Search for the cell housing the specified text and yield its [X, Y] center coordinate. 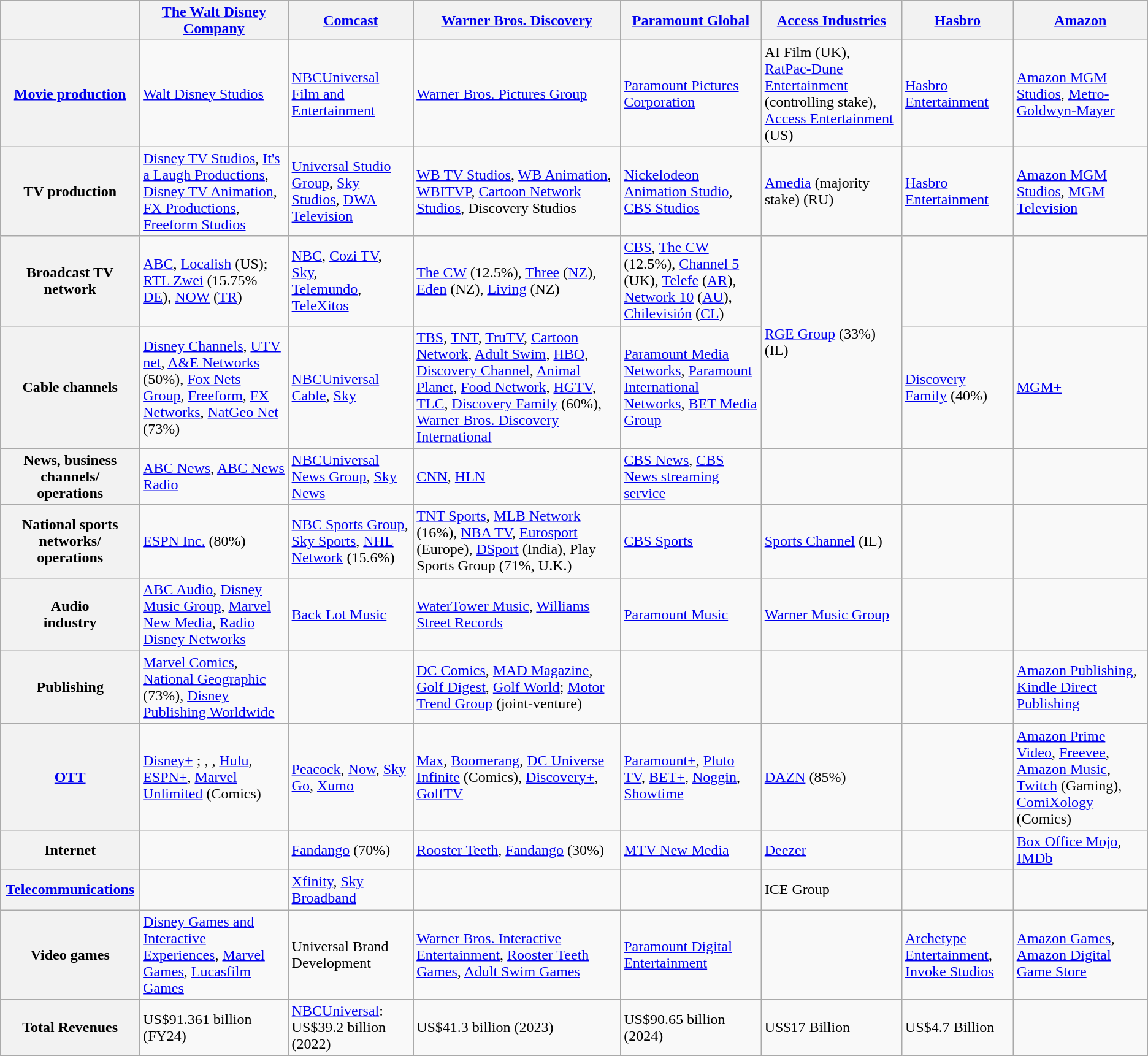
RGE Group (33%) (IL) [832, 342]
Paramount Pictures Corporation [691, 93]
Sports Channel (IL) [832, 541]
Peacock, Now, Sky Go, Xumo [351, 776]
Telecommunications [70, 889]
Rooster Teeth, Fandango (30%) [517, 850]
CBS Sports [691, 541]
ABC News, ABC News Radio [214, 476]
AI Film (UK), RatPac-Dune Entertainment (controlling stake), Access Entertainment (US) [832, 93]
Video games [70, 955]
Fandango (70%) [351, 850]
DC Comics, MAD Magazine, Golf Digest, Golf World; Motor Trend Group (joint-venture) [517, 687]
Broadcast TV network [70, 281]
Audio industry [70, 614]
ESPN Inc. (80%) [214, 541]
NBC Sports Group, Sky Sports, NHL Network (15.6%) [351, 541]
Max, Boomerang, DC Universe Infinite (Comics), Discovery+, GolfTV [517, 776]
Amazon Prime Video, Freevee, Amazon Music, Twitch (Gaming), ComiXology (Comics) [1081, 776]
Amedia (majority stake) (RU) [832, 191]
Disney Games and Interactive Experiences, Marvel Games, Lucasfilm Games [214, 955]
Publishing [70, 687]
Paramount Music [691, 614]
Comcast [351, 21]
Back Lot Music [351, 614]
Discovery Family (40%) [957, 387]
NBCUniversal Film and Entertainment [351, 93]
Amazon Games, Amazon Digital Game Store [1081, 955]
US$90.65 billion (2024) [691, 1028]
Nickelodeon Animation Studio, CBS Studios [691, 191]
Marvel Comics, National Geographic (73%), Disney Publishing Worldwide [214, 687]
Warner Bros. Interactive Entertainment, Rooster Teeth Games, Adult Swim Games [517, 955]
TV production [70, 191]
TNT Sports, MLB Network (16%), NBA TV, Eurosport (Europe), DSport (India), Play Sports Group (71%, U.K.) [517, 541]
Cable channels [70, 387]
CBS News, CBS News streaming service [691, 476]
Internet [70, 850]
News, business channels/operations [70, 476]
MTV New Media [691, 850]
US$17 Billion [832, 1028]
Xfinity, Sky Broadband [351, 889]
Disney+ ; , , Hulu, ESPN+, Marvel Unlimited (Comics) [214, 776]
Total Revenues [70, 1028]
US$4.7 Billion [957, 1028]
Universal Studio Group, Sky Studios, DWA Television [351, 191]
ICE Group [832, 889]
Amazon [1081, 21]
Movie production [70, 93]
The CW (12.5%), Three (NZ), Eden (NZ), Living (NZ) [517, 281]
The Walt Disney Company [214, 21]
National sports networks/operations [70, 541]
Access Industries [832, 21]
Paramount Digital Entertainment [691, 955]
MGM+ [1081, 387]
CBS, The CW (12.5%), Channel 5 (UK), Telefe (AR), Network 10 (AU), Chilevisión (CL) [691, 281]
WaterTower Music, Williams Street Records [517, 614]
Amazon MGM Studios, MGM Television [1081, 191]
WB TV Studios, WB Animation, WBITVP, Cartoon Network Studios, Discovery Studios [517, 191]
Disney TV Studios, It's a Laugh Productions, Disney TV Animation, FX Productions, Freeform Studios [214, 191]
US$91.361 billion (FY24) [214, 1028]
NBCUniversal: US$39.2 billion (2022) [351, 1028]
ABC Audio, Disney Music Group, Marvel New Media, Radio Disney Networks [214, 614]
DAZN (85%) [832, 776]
NBCUniversal News Group, Sky News [351, 476]
Paramount Media Networks, Paramount International Networks, BET Media Group [691, 387]
Universal Brand Development [351, 955]
Walt Disney Studios [214, 93]
Amazon MGM Studios, Metro-Goldwyn-Mayer [1081, 93]
Amazon Publishing, Kindle Direct Publishing [1081, 687]
Warner Bros. Discovery [517, 21]
Disney Channels, UTV net, A&E Networks (50%), Fox Nets Group, Freeform, FX Networks, NatGeo Net (73%) [214, 387]
OTT [70, 776]
Paramount+, Pluto TV, BET+, Noggin, Showtime [691, 776]
Warner Bros. Pictures Group [517, 93]
Hasbro [957, 21]
Warner Music Group [832, 614]
Box Office Mojo, IMDb [1081, 850]
Archetype Entertainment, Invoke Studios [957, 955]
NBC, Cozi TV, Sky,Telemundo, TeleXitos [351, 281]
Paramount Global [691, 21]
ABC, Localish (US); RTL Zwei (15.75% DE), NOW (TR) [214, 281]
Deezer [832, 850]
CNN, HLN [517, 476]
US$41.3 billion (2023) [517, 1028]
NBCUniversal Cable, Sky [351, 387]
